Scan for the cell matching the given text and deliver its [X, Y] coordinate at center. 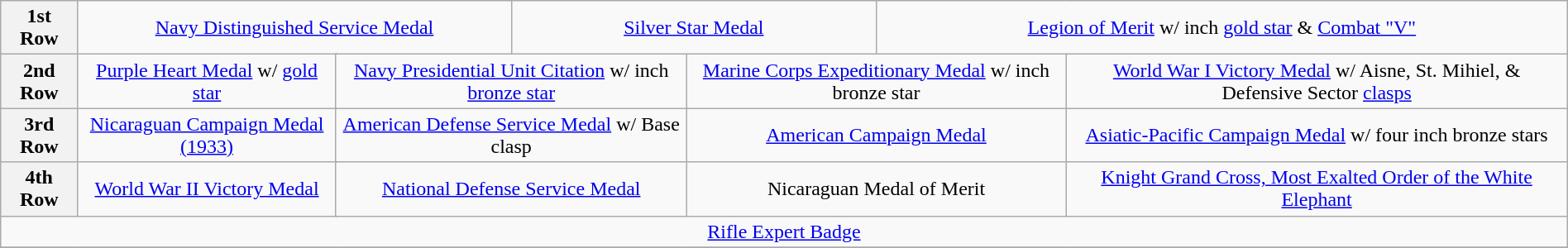
Navy Distinguished Service Medal [294, 28]
Nicaraguan Campaign Medal (1933) [207, 136]
2nd Row [40, 81]
Nicaraguan Medal of Merit [877, 188]
World War I Victory Medal w/ Aisne, St. Mihiel, & Defensive Sector clasps [1317, 81]
1st Row [40, 28]
American Campaign Medal [877, 136]
World War II Victory Medal [207, 188]
American Defense Service Medal w/ Base clasp [511, 136]
Asiatic-Pacific Campaign Medal w/ four inch bronze stars [1317, 136]
Rifle Expert Badge [784, 231]
Navy Presidential Unit Citation w/ inch bronze star [511, 81]
3rd Row [40, 136]
Legion of Merit w/ inch gold star & Combat "V" [1221, 28]
Knight Grand Cross, Most Exalted Order of the White Elephant [1317, 188]
Silver Star Medal [693, 28]
4th Row [40, 188]
National Defense Service Medal [511, 188]
Purple Heart Medal w/ gold star [207, 81]
Marine Corps Expeditionary Medal w/ inch bronze star [877, 81]
